Determine the [x, y] coordinate at the center of the cell enclosing the given text.  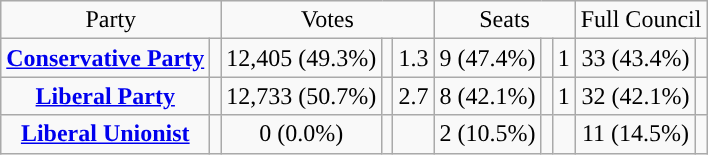
Seats [504, 20]
32 (42.1%) [636, 96]
2.7 [414, 96]
12,405 (49.3%) [302, 58]
0 (0.0%) [302, 134]
Liberal Unionist [106, 134]
Liberal Party [106, 96]
33 (43.4%) [636, 58]
1.3 [414, 58]
8 (42.1%) [488, 96]
Party [111, 20]
Full Council [641, 20]
2 (10.5%) [488, 134]
12,733 (50.7%) [302, 96]
9 (47.4%) [488, 58]
Conservative Party [106, 58]
11 (14.5%) [636, 134]
Votes [328, 20]
